Return the (X, Y) coordinate for the center point of the cell that contains the specified text.  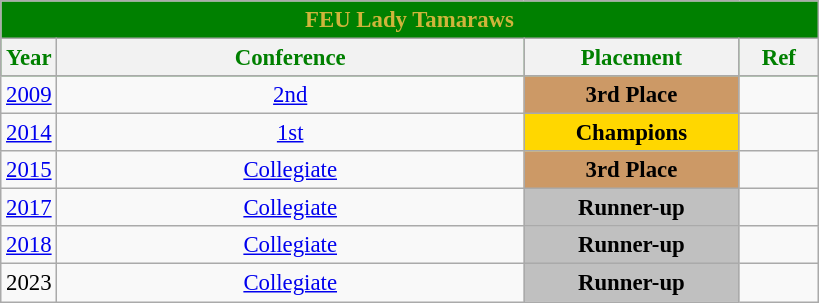
2015 (29, 170)
FEU Lady Tamaraws (410, 20)
2017 (29, 208)
Conference (290, 58)
2nd (290, 95)
2018 (29, 245)
2023 (29, 283)
Champions (632, 133)
2014 (29, 133)
Year (29, 58)
Ref (778, 58)
2009 (29, 95)
Placement (632, 58)
1st (290, 133)
